Provide the (x, y) coordinate of the cell's center where the given text is located.  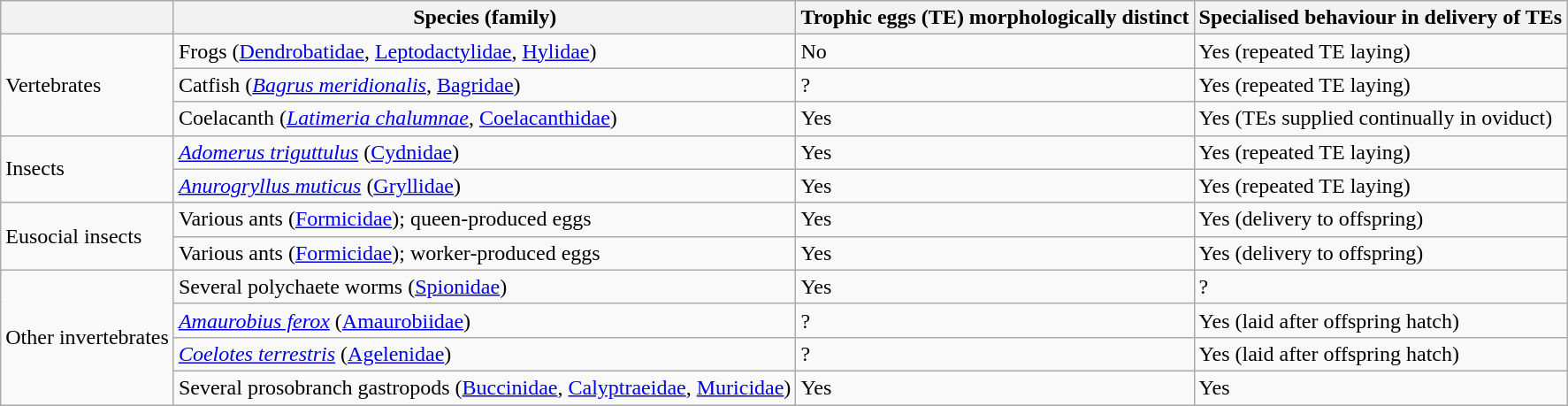
No (995, 51)
Amaurobius ferox (Amaurobiidae) (485, 320)
Catfish (Bagrus meridionalis, Bagridae) (485, 85)
Trophic eggs (TE) morphologically distinct (995, 18)
Coelacanth (Latimeria chalumnae, Coelacanthidae) (485, 119)
Specialised behaviour in delivery of TEs (1381, 18)
Insects (88, 169)
Adomerus triguttulus (Cydnidae) (485, 152)
Species (family) (485, 18)
Yes (TEs supplied continually in oviduct) (1381, 119)
Eusocial insects (88, 236)
Vertebrates (88, 85)
Various ants (Formicidae); worker-produced eggs (485, 253)
Other invertebrates (88, 337)
Several polychaete worms (Spionidae) (485, 287)
Frogs (Dendrobatidae, Leptodactylidae, Hylidae) (485, 51)
Various ants (Formicidae); queen-produced eggs (485, 219)
Several prosobranch gastropods (Buccinidae, Calyptraeidae, Muricidae) (485, 387)
Anurogryllus muticus (Gryllidae) (485, 186)
Coelotes terrestris (Agelenidae) (485, 354)
